Search for the cell housing the specified text and yield its [x, y] center coordinate. 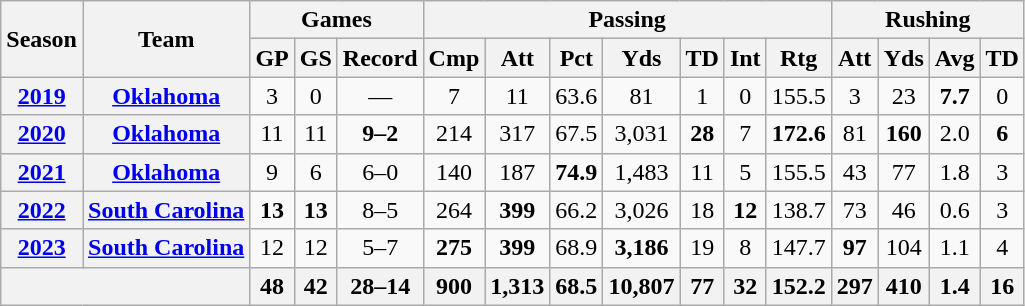
28 [702, 134]
9 [272, 172]
3,026 [642, 210]
Team [166, 39]
74.9 [576, 172]
1,313 [518, 286]
46 [904, 210]
8–5 [380, 210]
10,807 [642, 286]
140 [454, 172]
410 [904, 286]
GP [272, 58]
Rushing [928, 20]
3,186 [642, 248]
152.2 [798, 286]
18 [702, 210]
GS [316, 58]
104 [904, 248]
68.9 [576, 248]
1.8 [954, 172]
Cmp [454, 58]
Record [380, 58]
160 [904, 134]
Rtg [798, 58]
297 [854, 286]
2019 [42, 96]
2.0 [954, 134]
214 [454, 134]
6–0 [380, 172]
2023 [42, 248]
Games [336, 20]
5–7 [380, 248]
2021 [42, 172]
8 [745, 248]
275 [454, 248]
Pct [576, 58]
63.6 [576, 96]
97 [854, 248]
2022 [42, 210]
2020 [42, 134]
43 [854, 172]
1,483 [642, 172]
73 [854, 210]
Passing [627, 20]
4 [1002, 248]
187 [518, 172]
19 [702, 248]
3,031 [642, 134]
Int [745, 58]
0.6 [954, 210]
264 [454, 210]
1 [702, 96]
317 [518, 134]
9–2 [380, 134]
Avg [954, 58]
67.5 [576, 134]
1.4 [954, 286]
48 [272, 286]
16 [1002, 286]
138.7 [798, 210]
42 [316, 286]
172.6 [798, 134]
Season [42, 39]
68.5 [576, 286]
5 [745, 172]
7.7 [954, 96]
147.7 [798, 248]
900 [454, 286]
66.2 [576, 210]
32 [745, 286]
1.1 [954, 248]
23 [904, 96]
— [380, 96]
28–14 [380, 286]
